Extract the [X, Y] coordinate from the center of the cell holding the provided text.  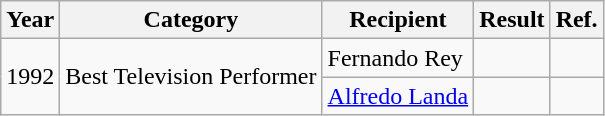
Ref. [576, 20]
1992 [30, 77]
Recipient [398, 20]
Fernando Rey [398, 58]
Result [512, 20]
Best Television Performer [191, 77]
Category [191, 20]
Alfredo Landa [398, 96]
Year [30, 20]
